Capture the cell that displays the provided text and extract its [X, Y] central coordinate. 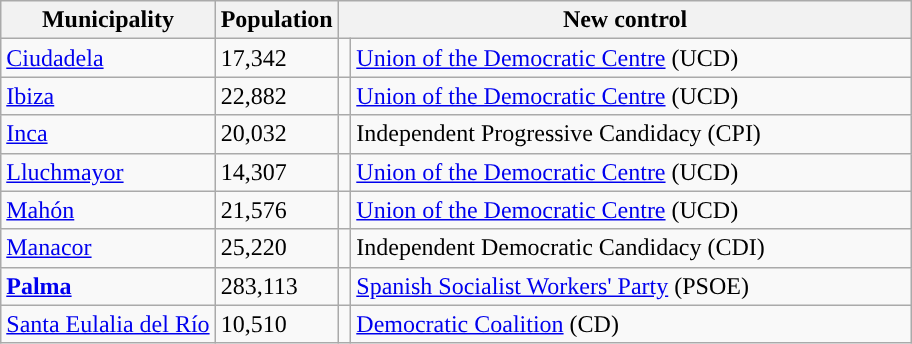
Spanish Socialist Workers' Party (PSOE) [632, 286]
Ciudadela [108, 58]
Independent Democratic Candidacy (CDI) [632, 248]
14,307 [276, 172]
10,510 [276, 324]
17,342 [276, 58]
20,032 [276, 134]
Population [276, 20]
Ibiza [108, 96]
Municipality [108, 20]
21,576 [276, 210]
Independent Progressive Candidacy (CPI) [632, 134]
22,882 [276, 96]
Democratic Coalition (CD) [632, 324]
Inca [108, 134]
New control [625, 20]
Palma [108, 286]
283,113 [276, 286]
25,220 [276, 248]
Manacor [108, 248]
Mahón [108, 210]
Lluchmayor [108, 172]
Santa Eulalia del Río [108, 324]
